Return (X, Y) of the center of cell containing provided text 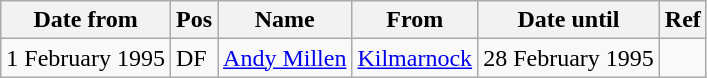
1 February 1995 (86, 58)
Kilmarnock (415, 58)
Ref (682, 20)
Date until (569, 20)
DF (194, 58)
From (415, 20)
Date from (86, 20)
Andy Millen (285, 58)
Name (285, 20)
28 February 1995 (569, 58)
Pos (194, 20)
